Detect which cell encompasses the target text, then output its [x, y] center coordinate. 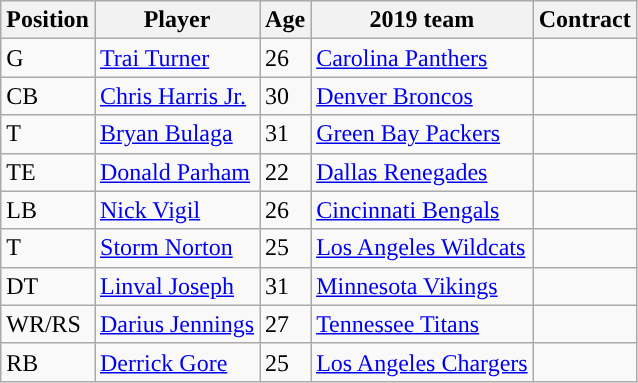
TE [48, 172]
Los Angeles Chargers [422, 362]
Minnesota Vikings [422, 286]
Cincinnati Bengals [422, 210]
Dallas Renegades [422, 172]
Los Angeles Wildcats [422, 248]
27 [286, 324]
2019 team [422, 20]
CB [48, 96]
RB [48, 362]
Contract [584, 20]
Trai Turner [176, 58]
G [48, 58]
22 [286, 172]
Darius Jennings [176, 324]
Carolina Panthers [422, 58]
WR/RS [48, 324]
DT [48, 286]
30 [286, 96]
Player [176, 20]
Position [48, 20]
Denver Broncos [422, 96]
Nick Vigil [176, 210]
Age [286, 20]
Storm Norton [176, 248]
Green Bay Packers [422, 134]
Tennessee Titans [422, 324]
Derrick Gore [176, 362]
LB [48, 210]
Bryan Bulaga [176, 134]
Chris Harris Jr. [176, 96]
Donald Parham [176, 172]
Linval Joseph [176, 286]
